Pinpoint the cell where the given text exists, returning its (X, Y) midpoint coordinate. 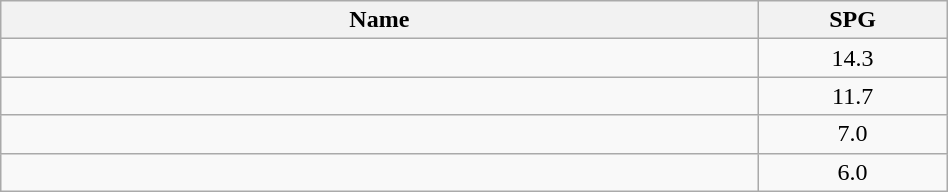
6.0 (852, 172)
SPG (852, 20)
11.7 (852, 96)
Name (380, 20)
7.0 (852, 134)
14.3 (852, 58)
